Pinpoint the cell where the given text exists, returning its [x, y] midpoint coordinate. 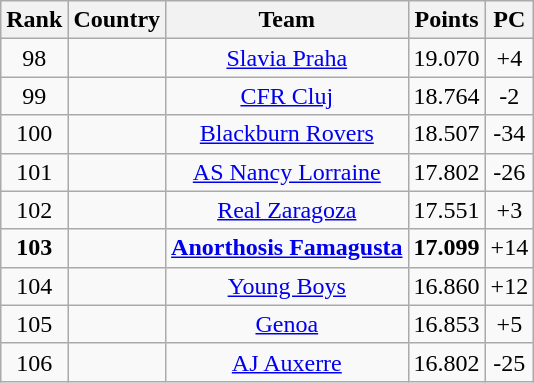
101 [34, 172]
-25 [510, 362]
+4 [510, 58]
102 [34, 210]
-2 [510, 96]
Anorthosis Famagusta [287, 248]
AJ Auxerre [287, 362]
Slavia Praha [287, 58]
AS Nancy Lorraine [287, 172]
+14 [510, 248]
+5 [510, 324]
17.802 [446, 172]
18.507 [446, 134]
Genoa [287, 324]
105 [34, 324]
17.099 [446, 248]
16.853 [446, 324]
18.764 [446, 96]
98 [34, 58]
19.070 [446, 58]
Points [446, 20]
Young Boys [287, 286]
Team [287, 20]
+3 [510, 210]
16.860 [446, 286]
Real Zaragoza [287, 210]
+12 [510, 286]
100 [34, 134]
Country [117, 20]
CFR Cluj [287, 96]
99 [34, 96]
17.551 [446, 210]
Blackburn Rovers [287, 134]
16.802 [446, 362]
104 [34, 286]
-26 [510, 172]
106 [34, 362]
PC [510, 20]
-34 [510, 134]
Rank [34, 20]
103 [34, 248]
